From the cell containing the given text, extract its center point as (X, Y) coordinate. 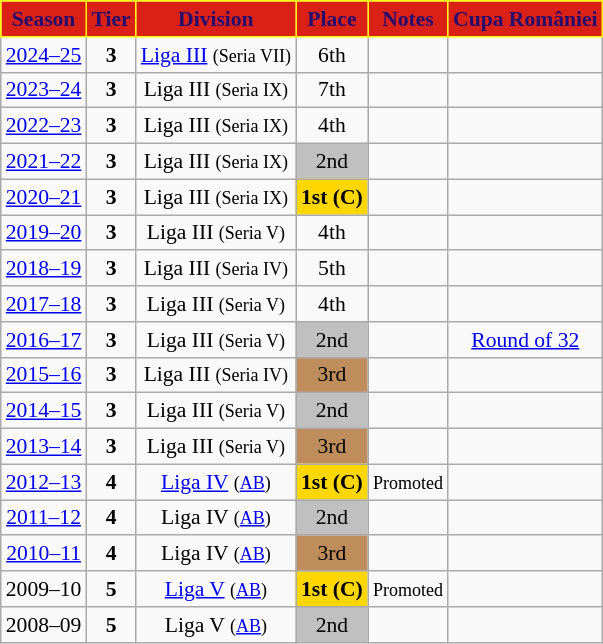
2018–19 (44, 269)
2023–24 (44, 90)
2013–14 (44, 447)
2015–16 (44, 375)
Tier (110, 19)
Division (216, 19)
2010–11 (44, 554)
2024–25 (44, 55)
2012–13 (44, 482)
2021–22 (44, 162)
2019–20 (44, 233)
2011–12 (44, 518)
Round of 32 (526, 340)
2022–23 (44, 126)
Place (332, 19)
7th (332, 90)
2008–09 (44, 625)
2016–17 (44, 340)
2009–10 (44, 589)
6th (332, 55)
Liga III (Seria VII) (216, 55)
2017–18 (44, 304)
5th (332, 269)
2020–21 (44, 197)
Season (44, 19)
Cupa României (526, 19)
Notes (408, 19)
2014–15 (44, 411)
